Provide the [X, Y] coordinate of the cell's center where the given text is located.  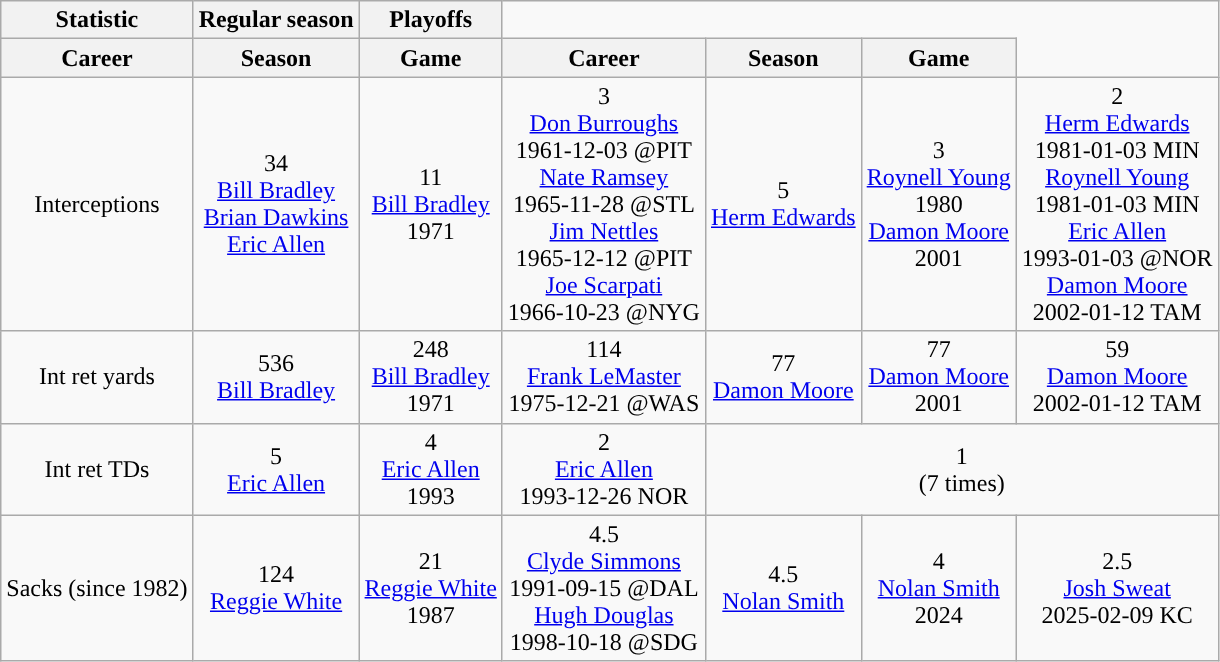
59Damon Moore2002-01-12 TAM [1117, 377]
5Herm Edwards [783, 204]
34Bill BradleyBrian DawkinsEric Allen [276, 204]
77Damon Moore2001 [938, 377]
Regular season [276, 20]
5Eric Allen [276, 469]
4Nolan Smith2024 [938, 588]
2Herm Edwards1981-01-03 MINRoynell Young1981-01-03 MINEric Allen1993-01-03 @NORDamon Moore2002-01-12 TAM [1117, 204]
4.5Clyde Simmons1991-09-15 @DALHugh Douglas1998-10-18 @SDG [604, 588]
77Damon Moore [783, 377]
11Bill Bradley1971 [430, 204]
Sacks (since 1982) [97, 588]
21Reggie White1987 [430, 588]
248Bill Bradley1971 [430, 377]
2.5Josh Sweat2025-02-09 KC [1117, 588]
4.5Nolan Smith [783, 588]
3Don Burroughs1961-12-03 @PITNate Ramsey1965-11-28 @STLJim Nettles1965-12-12 @PITJoe Scarpati1966-10-23 @NYG [604, 204]
4Eric Allen1993 [430, 469]
Int ret yards [97, 377]
536Bill Bradley [276, 377]
Interceptions [97, 204]
124Reggie White [276, 588]
3Roynell Young1980Damon Moore2001 [938, 204]
2Eric Allen1993-12-26 NOR [604, 469]
114Frank LeMaster1975-12-21 @WAS [604, 377]
Playoffs [430, 20]
1(7 times) [962, 469]
Statistic [97, 20]
Int ret TDs [97, 469]
